For the text-containing cell, return its midpoint in (x, y) coordinate format. 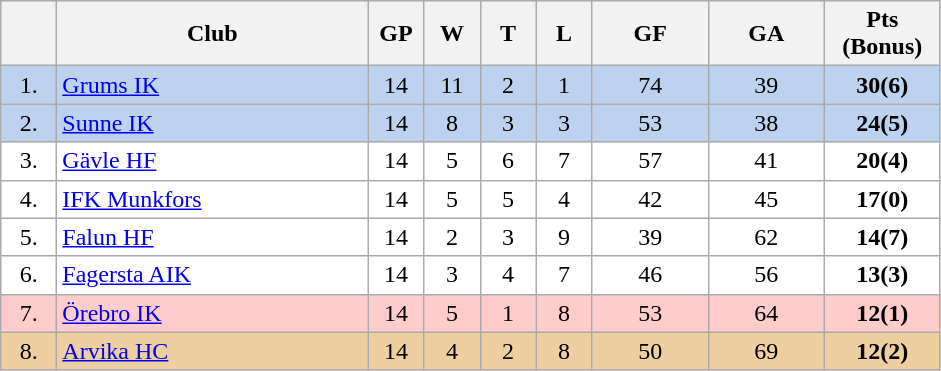
14(7) (882, 237)
38 (766, 123)
Sunne IK (212, 123)
20(4) (882, 161)
6. (29, 275)
Gävle HF (212, 161)
7. (29, 313)
12(1) (882, 313)
46 (650, 275)
42 (650, 199)
69 (766, 351)
8. (29, 351)
4. (29, 199)
5. (29, 237)
9 (564, 237)
GA (766, 34)
50 (650, 351)
GF (650, 34)
62 (766, 237)
Fagersta AIK (212, 275)
56 (766, 275)
13(3) (882, 275)
3. (29, 161)
64 (766, 313)
45 (766, 199)
Grums IK (212, 85)
12(2) (882, 351)
L (564, 34)
Örebro IK (212, 313)
Arvika HC (212, 351)
Pts (Bonus) (882, 34)
1. (29, 85)
W (452, 34)
GP (396, 34)
T (508, 34)
57 (650, 161)
6 (508, 161)
Club (212, 34)
IFK Munkfors (212, 199)
2. (29, 123)
24(5) (882, 123)
17(0) (882, 199)
41 (766, 161)
30(6) (882, 85)
Falun HF (212, 237)
74 (650, 85)
11 (452, 85)
